Search for the cell housing the specified text and yield its [X, Y] center coordinate. 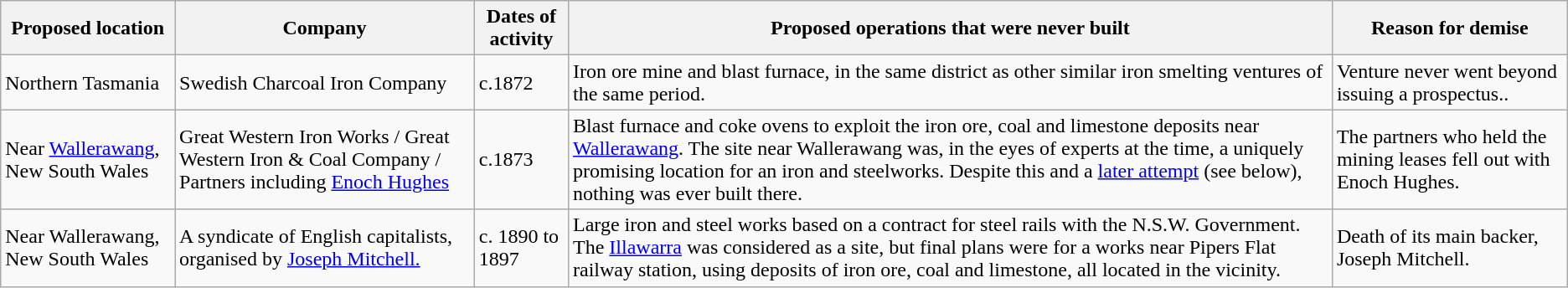
The partners who held the mining leases fell out with Enoch Hughes. [1449, 159]
Iron ore mine and blast furnace, in the same district as other similar iron smelting ventures of the same period. [951, 82]
Proposed operations that were never built [951, 28]
Great Western Iron Works / Great Western Iron & Coal Company / Partners including Enoch Hughes [325, 159]
Northern Tasmania [88, 82]
c.1872 [521, 82]
c.1873 [521, 159]
Swedish Charcoal Iron Company [325, 82]
A syndicate of English capitalists, organised by Joseph Mitchell. [325, 248]
Dates of activity [521, 28]
Reason for demise [1449, 28]
Company [325, 28]
Death of its main backer, Joseph Mitchell. [1449, 248]
c. 1890 to1897 [521, 248]
Venture never went beyond issuing a prospectus.. [1449, 82]
Proposed location [88, 28]
